Return the (X, Y) coordinate for the center point of the cell that contains the specified text.  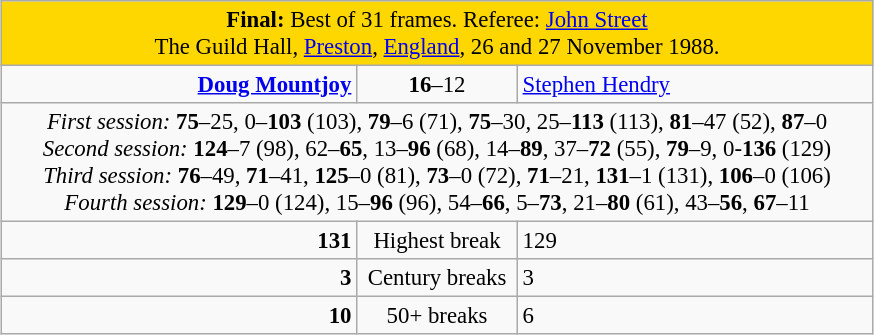
Final: Best of 31 frames. Referee: John StreetThe Guild Hall, Preston, England, 26 and 27 November 1988. (437, 34)
50+ breaks (438, 316)
131 (179, 241)
Stephen Hendry (695, 85)
129 (695, 241)
10 (179, 316)
6 (695, 316)
16–12 (438, 85)
Doug Mountjoy (179, 85)
Century breaks (438, 278)
Highest break (438, 241)
